For the text-containing cell, return its midpoint in (x, y) coordinate format. 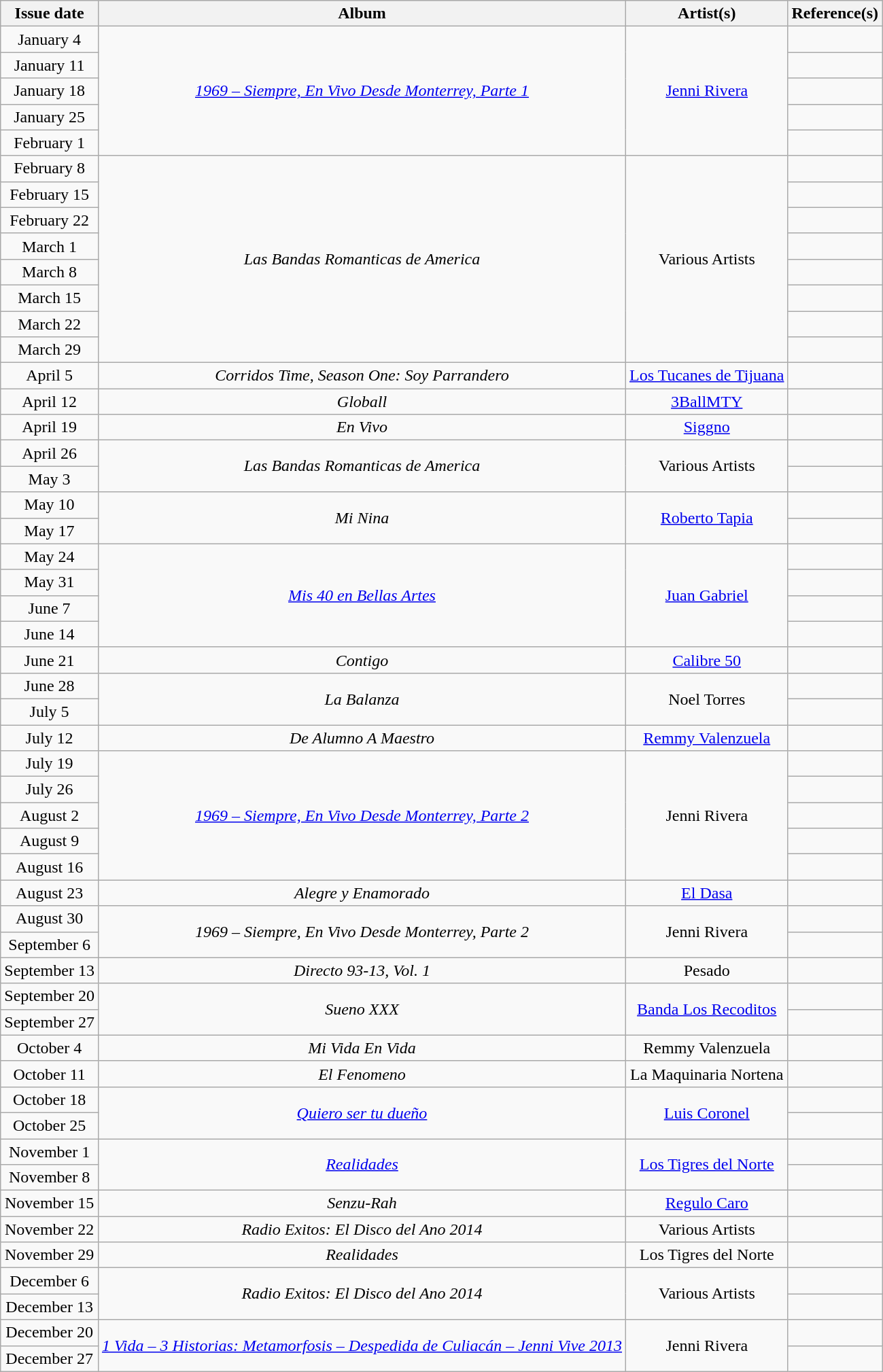
Mi Vida En Vida (362, 1048)
July 12 (50, 737)
February 1 (50, 143)
La Maquinaria Nortena (707, 1074)
January 11 (50, 65)
January 4 (50, 39)
August 2 (50, 815)
March 1 (50, 246)
October 11 (50, 1074)
La Balanza (362, 699)
November 8 (50, 1178)
Issue date (50, 14)
September 13 (50, 970)
October 25 (50, 1125)
Mis 40 en Bellas Artes (362, 595)
Corridos Time, Season One: Soy Parrandero (362, 376)
De Alumno A Maestro (362, 737)
1 Vida – 3 Historias: Metamorfosis – Despedida de Culiacán – Jenni Vive 2013 (362, 1345)
Banda Los Recoditos (707, 1009)
Noel Torres (707, 699)
Globall (362, 402)
March 22 (50, 324)
July 19 (50, 764)
Mi Nina (362, 518)
February 22 (50, 220)
Roberto Tapia (707, 518)
April 26 (50, 453)
Contigo (362, 660)
August 23 (50, 893)
January 25 (50, 117)
July 5 (50, 711)
El Fenomeno (362, 1074)
En Vivo (362, 427)
Pesado (707, 970)
June 28 (50, 686)
June 7 (50, 608)
May 17 (50, 531)
November 29 (50, 1255)
El Dasa (707, 893)
December 13 (50, 1307)
June 14 (50, 634)
1969 – Siempre, En Vivo Desde Monterrey, Parte 1 (362, 91)
February 15 (50, 194)
Senzu-Rah (362, 1203)
April 5 (50, 376)
February 8 (50, 169)
December 6 (50, 1281)
March 8 (50, 272)
Calibre 50 (707, 660)
Artist(s) (707, 14)
Directo 93-13, Vol. 1 (362, 970)
May 31 (50, 582)
November 1 (50, 1152)
December 27 (50, 1358)
Los Tucanes de Tijuana (707, 376)
Luis Coronel (707, 1112)
May 10 (50, 505)
August 30 (50, 919)
July 26 (50, 790)
June 21 (50, 660)
March 29 (50, 350)
3BallMTY (707, 402)
September 6 (50, 945)
May 3 (50, 479)
Alegre y Enamorado (362, 893)
October 18 (50, 1100)
April 19 (50, 427)
August 9 (50, 841)
Regulo Caro (707, 1203)
Quiero ser tu dueño (362, 1112)
October 4 (50, 1048)
August 16 (50, 867)
Juan Gabriel (707, 595)
April 12 (50, 402)
November 22 (50, 1229)
March 15 (50, 298)
December 20 (50, 1333)
September 27 (50, 1022)
May 24 (50, 557)
Siggno (707, 427)
January 18 (50, 91)
Sueno XXX (362, 1009)
November 15 (50, 1203)
September 20 (50, 996)
Album (362, 14)
Reference(s) (835, 14)
